Detect which cell encompasses the target text, then output its [x, y] center coordinate. 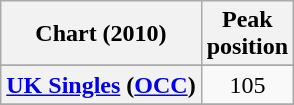
Peakposition [247, 34]
Chart (2010) [101, 34]
105 [247, 85]
UK Singles (OCC) [101, 85]
